Search for the cell housing the specified text and yield its [X, Y] center coordinate. 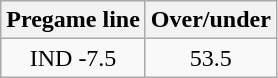
Over/under [210, 20]
IND -7.5 [74, 58]
53.5 [210, 58]
Pregame line [74, 20]
